Scan for the cell matching the given text and deliver its [X, Y] coordinate at center. 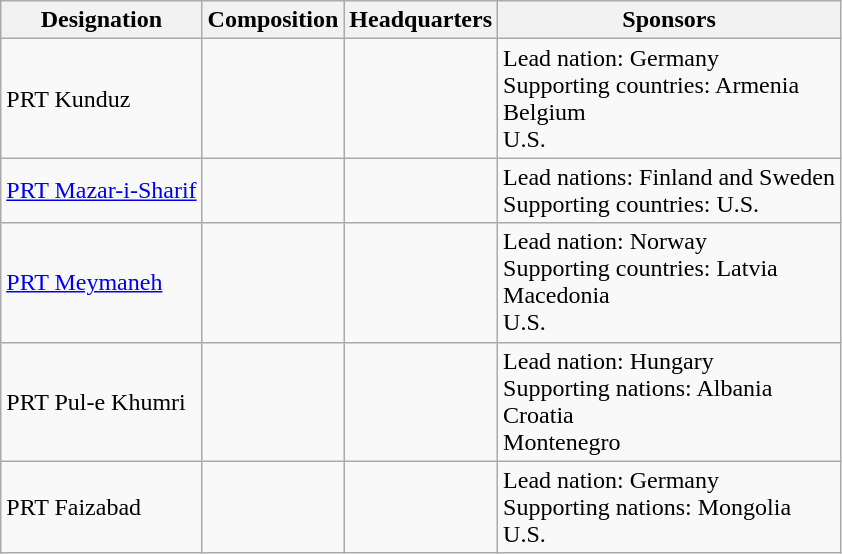
PRT Meymaneh [102, 282]
PRT Faizabad [102, 507]
Designation [102, 20]
Lead nation: NorwaySupporting countries: LatviaMacedoniaU.S. [670, 282]
Lead nations: Finland and Sweden Supporting countries: U.S. [670, 190]
Sponsors [670, 20]
PRT Pul-e Khumri [102, 402]
Composition [273, 20]
PRT Kunduz [102, 98]
Lead nation: HungarySupporting nations: AlbaniaCroatiaMontenegro [670, 402]
PRT Mazar-i-Sharif [102, 190]
Lead nation: GermanySupporting nations: MongoliaU.S. [670, 507]
Headquarters [421, 20]
Lead nation: GermanySupporting countries: ArmeniaBelgiumU.S. [670, 98]
